Capture the cell that displays the provided text and extract its (X, Y) central coordinate. 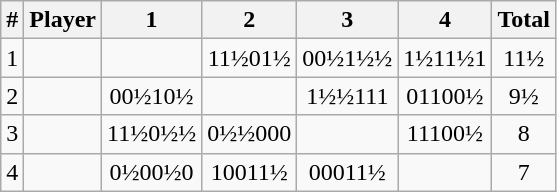
Player (63, 20)
Total (524, 20)
10011½ (250, 172)
0½½000 (250, 134)
11½01½ (250, 58)
11100½ (445, 134)
1½11½1 (445, 58)
8 (524, 134)
7 (524, 172)
# (12, 20)
00½10½ (152, 96)
11½0½½ (152, 134)
01100½ (445, 96)
00011½ (348, 172)
11½ (524, 58)
0½00½0 (152, 172)
00½1½½ (348, 58)
9½ (524, 96)
1½½111 (348, 96)
